Return (x, y) of the center of cell containing provided text 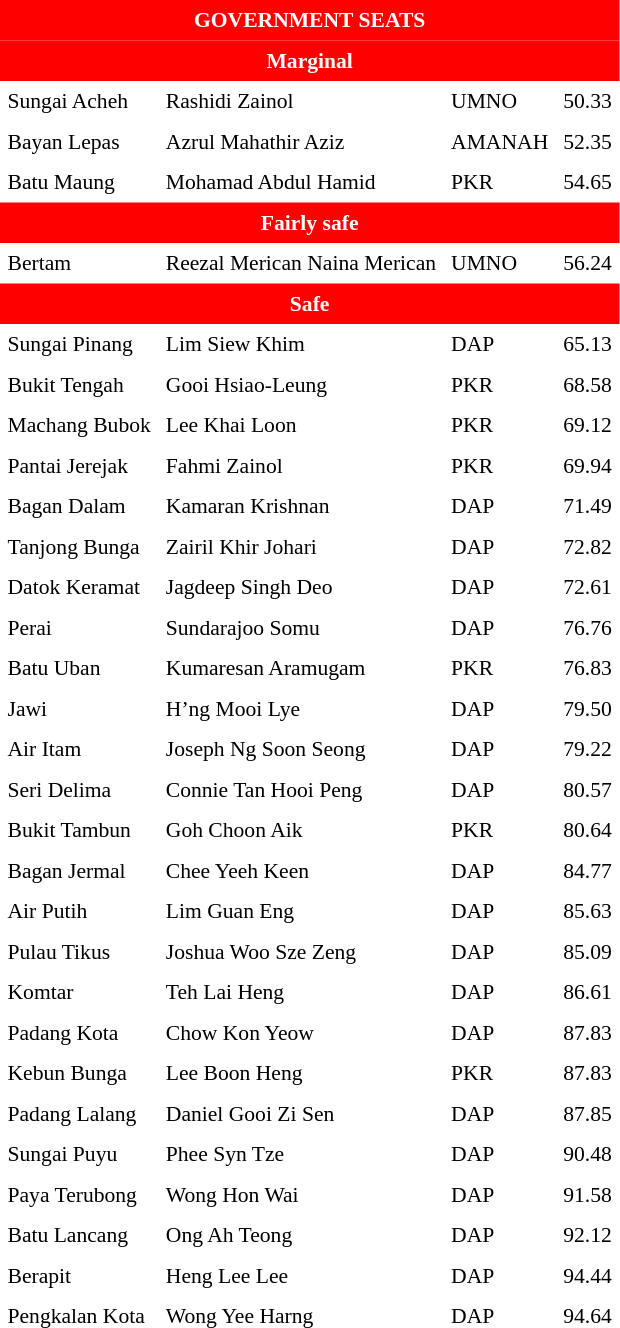
Bukit Tengah (79, 384)
Batu Lancang (79, 1235)
Paya Terubong (79, 1194)
80.64 (588, 830)
Fahmi Zainol (300, 465)
Lee Boon Heng (300, 1073)
76.83 (588, 668)
76.76 (588, 627)
Joshua Woo Sze Zeng (300, 951)
H’ng Mooi Lye (300, 708)
Connie Tan Hooi Peng (300, 789)
Fairly safe (310, 222)
Machang Bubok (79, 425)
Bertam (79, 263)
80.57 (588, 789)
Daniel Gooi Zi Sen (300, 1113)
Goh Choon Aik (300, 830)
52.35 (588, 141)
Air Itam (79, 749)
Teh Lai Heng (300, 992)
Sungai Puyu (79, 1154)
71.49 (588, 506)
92.12 (588, 1235)
Komtar (79, 992)
85.63 (588, 911)
GOVERNMENT SEATS (310, 20)
Sungai Pinang (79, 344)
Lim Guan Eng (300, 911)
Seri Delima (79, 789)
Wong Hon Wai (300, 1194)
50.33 (588, 101)
Safe (310, 303)
86.61 (588, 992)
Kamaran Krishnan (300, 506)
72.61 (588, 587)
Sungai Acheh (79, 101)
72.82 (588, 546)
Bukit Tambun (79, 830)
Air Putih (79, 911)
Bagan Jermal (79, 870)
Pantai Jerejak (79, 465)
AMANAH (500, 141)
Phee Syn Tze (300, 1154)
Kebun Bunga (79, 1073)
90.48 (588, 1154)
Reezal Merican Naina Merican (300, 263)
68.58 (588, 384)
Azrul Mahathir Aziz (300, 141)
Kumaresan Aramugam (300, 668)
Padang Kota (79, 1032)
85.09 (588, 951)
Lim Siew Khim (300, 344)
Pulau Tikus (79, 951)
Heng Lee Lee (300, 1275)
Bayan Lepas (79, 141)
Chow Kon Yeow (300, 1032)
Gooi Hsiao-Leung (300, 384)
Jawi (79, 708)
Perai (79, 627)
65.13 (588, 344)
56.24 (588, 263)
Mohamad Abdul Hamid (300, 182)
69.94 (588, 465)
Zairil Khir Johari (300, 546)
Jagdeep Singh Deo (300, 587)
Marginal (310, 60)
Chee Yeeh Keen (300, 870)
Datok Keramat (79, 587)
91.58 (588, 1194)
69.12 (588, 425)
Lee Khai Loon (300, 425)
84.77 (588, 870)
Bagan Dalam (79, 506)
87.85 (588, 1113)
Batu Uban (79, 668)
79.22 (588, 749)
Ong Ah Teong (300, 1235)
Padang Lalang (79, 1113)
94.44 (588, 1275)
79.50 (588, 708)
Joseph Ng Soon Seong (300, 749)
Batu Maung (79, 182)
54.65 (588, 182)
Berapit (79, 1275)
Rashidi Zainol (300, 101)
Tanjong Bunga (79, 546)
Sundarajoo Somu (300, 627)
